Find where the given text appears and provide that cell's center as [x, y] coordinate. 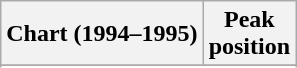
Chart (1994–1995) [102, 34]
Peak position [249, 34]
